Pinpoint the cell where the given text exists, returning its (x, y) midpoint coordinate. 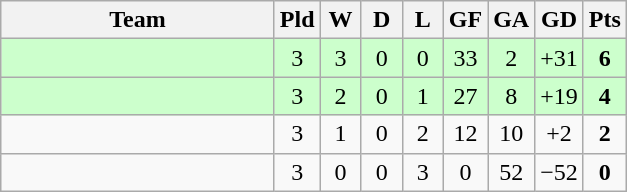
Pts (604, 20)
GD (560, 20)
D (382, 20)
27 (465, 96)
GF (465, 20)
12 (465, 134)
GA (512, 20)
10 (512, 134)
L (422, 20)
−52 (560, 172)
6 (604, 58)
Pld (297, 20)
Team (138, 20)
+31 (560, 58)
52 (512, 172)
8 (512, 96)
+19 (560, 96)
W (340, 20)
+2 (560, 134)
33 (465, 58)
4 (604, 96)
